Provide the (x, y) coordinate of the cell's center where the given text is located.  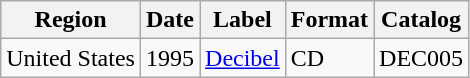
Label (243, 20)
DEC005 (422, 58)
Format (329, 20)
Catalog (422, 20)
1995 (170, 58)
Decibel (243, 58)
CD (329, 58)
United States (71, 58)
Date (170, 20)
Region (71, 20)
